Determine the (x, y) coordinate at the center of the cell enclosing the given text.  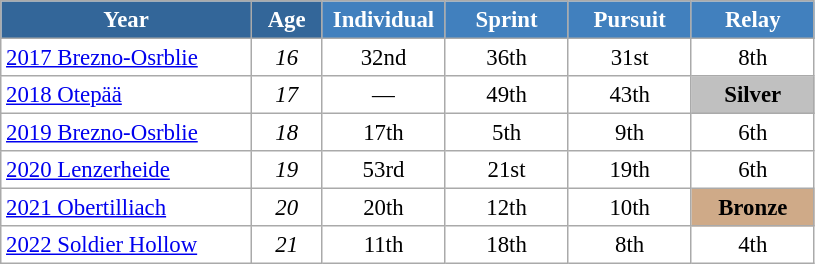
20th (384, 208)
9th (630, 133)
10th (630, 208)
53rd (384, 170)
12th (506, 208)
2017 Brezno-Osrblie (126, 58)
11th (384, 245)
Pursuit (630, 20)
4th (752, 245)
19 (286, 170)
Bronze (752, 208)
18 (286, 133)
— (384, 95)
Age (286, 20)
49th (506, 95)
Relay (752, 20)
2020 Lenzerheide (126, 170)
18th (506, 245)
36th (506, 58)
2018 Otepää (126, 95)
2019 Brezno-Osrblie (126, 133)
19th (630, 170)
16 (286, 58)
32nd (384, 58)
17 (286, 95)
21 (286, 245)
31st (630, 58)
Year (126, 20)
20 (286, 208)
2022 Soldier Hollow (126, 245)
5th (506, 133)
21st (506, 170)
Sprint (506, 20)
Silver (752, 95)
Individual (384, 20)
17th (384, 133)
43th (630, 95)
2021 Obertilliach (126, 208)
